Capture the cell that displays the provided text and extract its (X, Y) central coordinate. 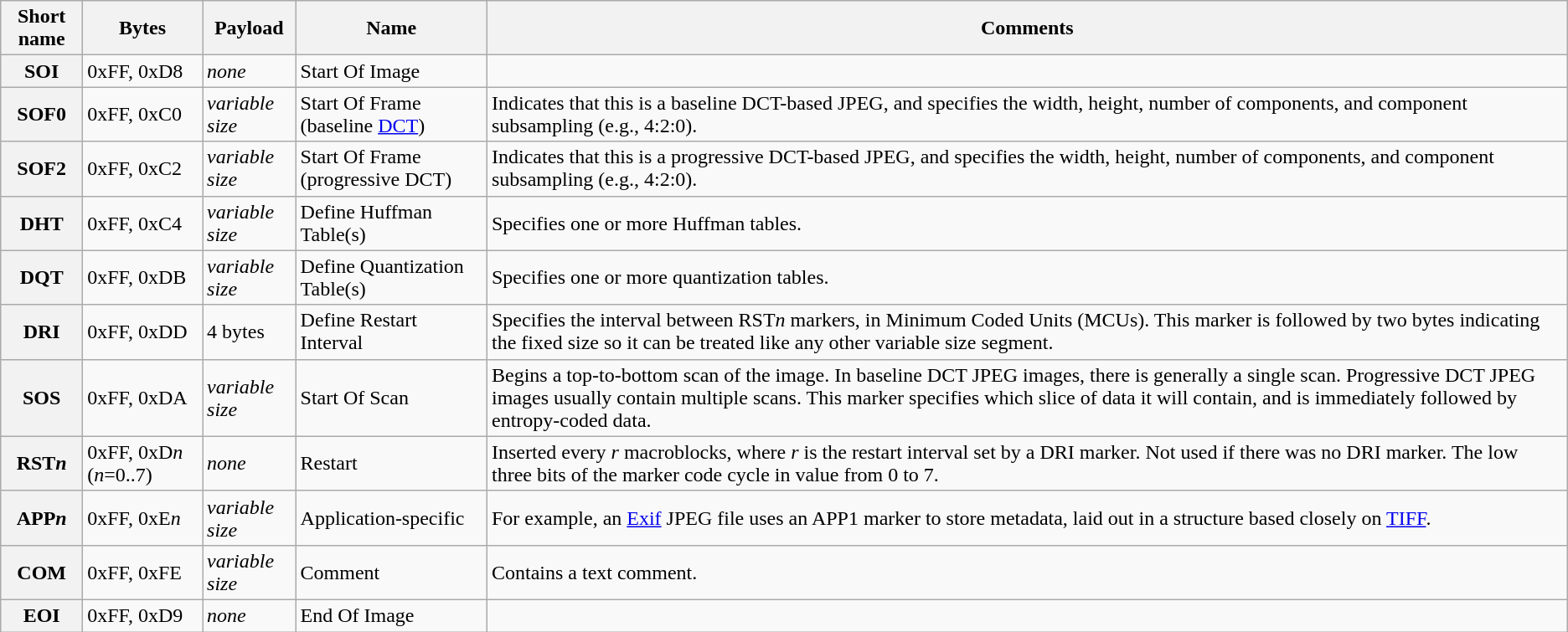
Indicates that this is a baseline DCT-based JPEG, and specifies the width, height, number of components, and component subsampling (e.g., 4:2:0). (1027, 114)
Start Of Scan (391, 398)
Start Of Frame (progressive DCT) (391, 169)
EOI (42, 615)
Start Of Image (391, 71)
RSTn (42, 464)
0xFF, 0xEn (142, 517)
SOF2 (42, 169)
0xFF, 0xFE (142, 573)
Define Restart Interval (391, 331)
0xFF, 0xD9 (142, 615)
Specifies one or more quantization tables. (1027, 278)
Contains a text comment. (1027, 573)
Define Huffman Table(s) (391, 223)
Bytes (142, 28)
DHT (42, 223)
Comment (391, 573)
SOI (42, 71)
Specifies one or more Huffman tables. (1027, 223)
Name (391, 28)
Indicates that this is a progressive DCT-based JPEG, and specifies the width, height, number of components, and component subsampling (e.g., 4:2:0). (1027, 169)
Define Quantization Table(s) (391, 278)
Restart (391, 464)
0xFF, 0xD8 (142, 71)
COM (42, 573)
Comments (1027, 28)
0xFF, 0xDB (142, 278)
SOF0 (42, 114)
Short name (42, 28)
DRI (42, 331)
0xFF, 0xDn (n=0..7) (142, 464)
Payload (250, 28)
DQT (42, 278)
0xFF, 0xC0 (142, 114)
Application-specific (391, 517)
End Of Image (391, 615)
SOS (42, 398)
APPn (42, 517)
0xFF, 0xDD (142, 331)
0xFF, 0xC2 (142, 169)
0xFF, 0xC4 (142, 223)
0xFF, 0xDA (142, 398)
For example, an Exif JPEG file uses an APP1 marker to store metadata, laid out in a structure based closely on TIFF. (1027, 517)
Start Of Frame (baseline DCT) (391, 114)
4 bytes (250, 331)
